Provide the [X, Y] coordinate of the cell's center where the given text is located.  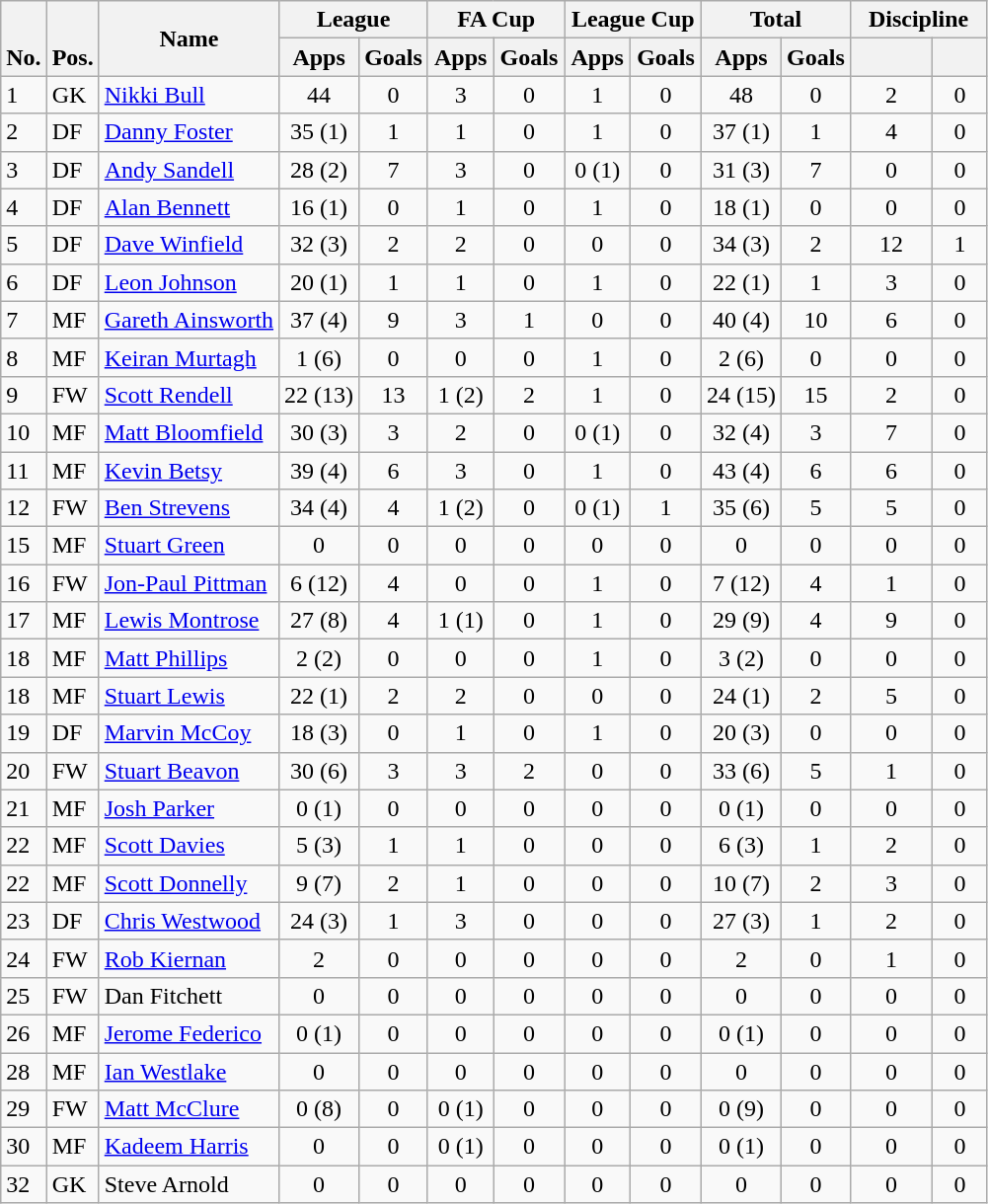
Nikki Bull [189, 95]
Ben Strevens [189, 508]
40 (4) [742, 320]
No. [24, 38]
22 (13) [320, 395]
Total [776, 20]
Kevin Betsy [189, 471]
32 (3) [320, 245]
0 (9) [742, 1109]
Gareth Ainsworth [189, 320]
8 [24, 357]
1 (1) [460, 621]
League Cup [634, 20]
League [353, 20]
13 [394, 395]
Chris Westwood [189, 921]
37 (4) [320, 320]
2 (6) [742, 357]
Jon-Paul Pittman [189, 583]
2 (2) [320, 658]
18 (1) [742, 207]
Dave Winfield [189, 245]
30 (6) [320, 771]
29 [24, 1109]
34 (4) [320, 508]
Scott Davies [189, 846]
39 (4) [320, 471]
Stuart Green [189, 546]
Lewis Montrose [189, 621]
Dan Fitchett [189, 996]
Name [189, 38]
24 (15) [742, 395]
48 [742, 95]
Steve Arnold [189, 1184]
18 (3) [320, 733]
27 (8) [320, 621]
1 (6) [320, 357]
Discipline [918, 20]
Stuart Beavon [189, 771]
27 (3) [742, 921]
20 [24, 771]
Pos. [73, 38]
35 (1) [320, 132]
17 [24, 621]
20 (3) [742, 733]
3 (2) [742, 658]
6 (3) [742, 846]
11 [24, 471]
10 (7) [742, 883]
23 [24, 921]
24 [24, 958]
21 [24, 808]
Marvin McCoy [189, 733]
Matt Bloomfield [189, 432]
34 (3) [742, 245]
Andy Sandell [189, 170]
Josh Parker [189, 808]
6 (12) [320, 583]
26 [24, 1033]
44 [320, 95]
35 (6) [742, 508]
43 (4) [742, 471]
28 (2) [320, 170]
Keiran Murtagh [189, 357]
0 (8) [320, 1109]
Kadeem Harris [189, 1147]
Leon Johnson [189, 282]
32 (4) [742, 432]
FA Cup [495, 20]
Danny Foster [189, 132]
Scott Donnelly [189, 883]
37 (1) [742, 132]
7 (12) [742, 583]
Rob Kiernan [189, 958]
Scott Rendell [189, 395]
19 [24, 733]
31 (3) [742, 170]
Stuart Lewis [189, 696]
29 (9) [742, 621]
Jerome Federico [189, 1033]
30 (3) [320, 432]
24 (3) [320, 921]
30 [24, 1147]
Matt Phillips [189, 658]
Ian Westlake [189, 1071]
24 (1) [742, 696]
16 (1) [320, 207]
33 (6) [742, 771]
28 [24, 1071]
20 (1) [320, 282]
16 [24, 583]
Matt McClure [189, 1109]
9 (7) [320, 883]
32 [24, 1184]
5 (3) [320, 846]
Alan Bennett [189, 207]
25 [24, 996]
